Return the (x, y) coordinate for the center point of the cell that contains the specified text.  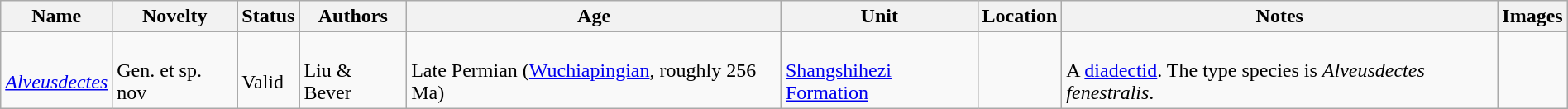
Valid (268, 70)
Alveusdectes (56, 70)
Gen. et sp. nov (175, 70)
Notes (1280, 17)
Status (268, 17)
Liu & Bever (353, 70)
Unit (879, 17)
Images (1532, 17)
A diadectid. The type species is Alveusdectes fenestralis. (1280, 70)
Authors (353, 17)
Late Permian (Wuchiapingian, roughly 256 Ma) (594, 70)
Shangshihezi Formation (879, 70)
Age (594, 17)
Novelty (175, 17)
Name (56, 17)
Location (1020, 17)
